Output the [x, y] coordinate of the center of the cell containing the given text.  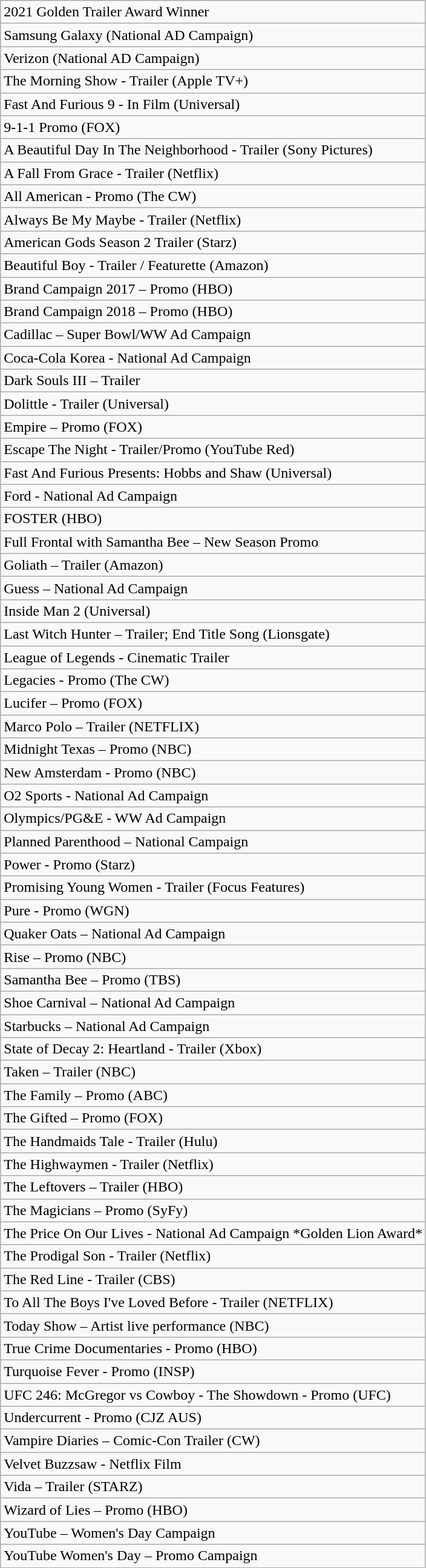
Guess – National Ad Campaign [213, 588]
Dark Souls III – Trailer [213, 381]
UFC 246: McGregor vs Cowboy - The Showdown - Promo (UFC) [213, 1394]
New Amsterdam - Promo (NBC) [213, 772]
The Handmaids Tale - Trailer (Hulu) [213, 1141]
Goliath – Trailer (Amazon) [213, 565]
To All The Boys I've Loved Before - Trailer (NETFLIX) [213, 1302]
The Red Line - Trailer (CBS) [213, 1279]
The Gifted – Promo (FOX) [213, 1118]
Last Witch Hunter – Trailer; End Title Song (Lionsgate) [213, 634]
A Beautiful Day In The Neighborhood - Trailer (Sony Pictures) [213, 150]
The Price On Our Lives - National Ad Campaign *Golden Lion Award* [213, 1233]
Fast And Furious 9 - In Film (Universal) [213, 104]
FOSTER (HBO) [213, 519]
Pure - Promo (WGN) [213, 911]
Dolittle - Trailer (Universal) [213, 404]
Starbucks – National Ad Campaign [213, 1026]
Samantha Bee – Promo (TBS) [213, 980]
Fast And Furious Presents: Hobbs and Shaw (Universal) [213, 473]
Full Frontal with Samantha Bee – New Season Promo [213, 542]
Undercurrent - Promo (CJZ AUS) [213, 1418]
Coca-Cola Korea - National Ad Campaign [213, 358]
2021 Golden Trailer Award Winner [213, 12]
All American - Promo (The CW) [213, 196]
Verizon (National AD Campaign) [213, 58]
Brand Campaign 2017 – Promo (HBO) [213, 289]
The Magicians – Promo (SyFy) [213, 1210]
YouTube – Women's Day Campaign [213, 1533]
Turquoise Fever - Promo (INSP) [213, 1371]
Inside Man 2 (Universal) [213, 611]
Brand Campaign 2018 – Promo (HBO) [213, 312]
Quaker Oats – National Ad Campaign [213, 934]
Ford - National Ad Campaign [213, 496]
Escape The Night - Trailer/Promo (YouTube Red) [213, 450]
Power - Promo (Starz) [213, 865]
Today Show – Artist live performance (NBC) [213, 1325]
The Highwaymen - Trailer (Netflix) [213, 1164]
League of Legends - Cinematic Trailer [213, 657]
Empire – Promo (FOX) [213, 427]
Vida – Trailer (STARZ) [213, 1487]
State of Decay 2: Heartland - Trailer (Xbox) [213, 1049]
The Prodigal Son - Trailer (Netflix) [213, 1256]
Shoe Carnival – National Ad Campaign [213, 1003]
Legacies - Promo (The CW) [213, 680]
Vampire Diaries – Comic-Con Trailer (CW) [213, 1441]
Olympics/PG&E - WW Ad Campaign [213, 819]
Lucifer – Promo (FOX) [213, 703]
Taken – Trailer (NBC) [213, 1072]
Promising Young Women - Trailer (Focus Features) [213, 888]
Marco Polo – Trailer (NETFLIX) [213, 726]
YouTube Women's Day – Promo Campaign [213, 1556]
The Family – Promo (ABC) [213, 1095]
A Fall From Grace - Trailer (Netflix) [213, 173]
The Morning Show - Trailer (Apple TV+) [213, 81]
Planned Parenthood – National Campaign [213, 842]
9-1-1 Promo (FOX) [213, 127]
The Leftovers – Trailer (HBO) [213, 1187]
Rise – Promo (NBC) [213, 957]
Midnight Texas – Promo (NBC) [213, 749]
True Crime Documentaries - Promo (HBO) [213, 1348]
Cadillac – Super Bowl/WW Ad Campaign [213, 335]
Velvet Buzzsaw - Netflix Film [213, 1464]
Beautiful Boy - Trailer / Featurette (Amazon) [213, 265]
Samsung Galaxy (National AD Campaign) [213, 35]
Always Be My Maybe - Trailer (Netflix) [213, 219]
O2 Sports - National Ad Campaign [213, 796]
Wizard of Lies – Promo (HBO) [213, 1510]
American Gods Season 2 Trailer (Starz) [213, 242]
